Detect which cell encompasses the target text, then output its [X, Y] center coordinate. 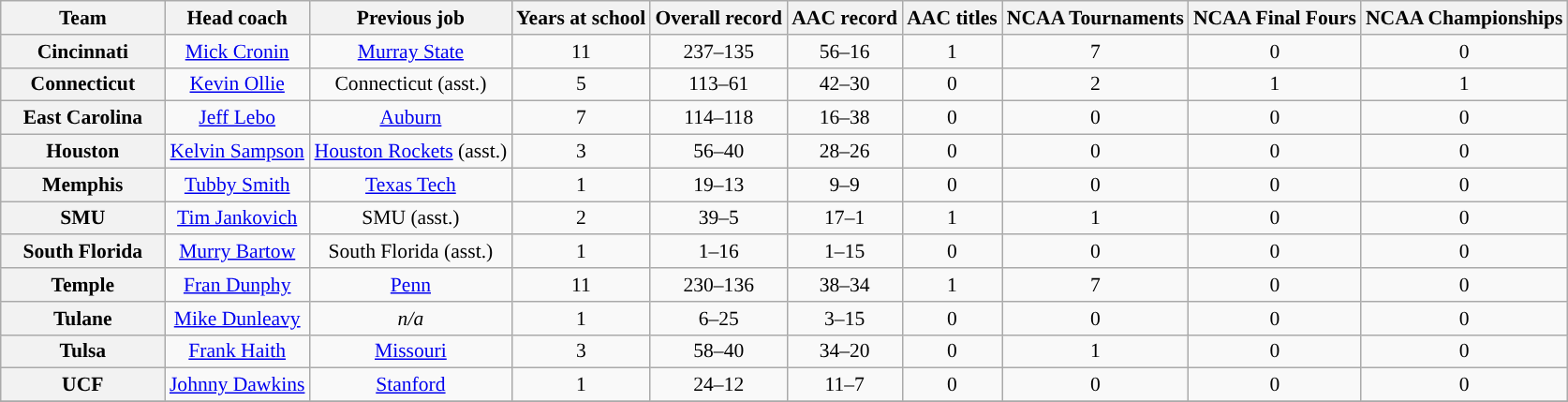
Fran Dunphy [238, 285]
NCAA Championships [1465, 18]
NCAA Tournaments [1096, 18]
Years at school [581, 18]
34–20 [845, 351]
38–34 [845, 285]
1–15 [845, 252]
Missouri [411, 351]
28–26 [845, 152]
Previous job [411, 18]
1–16 [718, 252]
East Carolina [82, 118]
17–1 [845, 218]
Auburn [411, 118]
Johnny Dawkins [238, 385]
24–12 [718, 385]
Murray State [411, 52]
Temple [82, 285]
16–38 [845, 118]
9–9 [845, 185]
Mike Dunleavy [238, 319]
113–61 [718, 84]
19–13 [718, 185]
South Florida [82, 252]
5 [581, 84]
114–118 [718, 118]
Kevin Ollie [238, 84]
56–40 [718, 152]
Frank Haith [238, 351]
237–135 [718, 52]
Tulsa [82, 351]
Texas Tech [411, 185]
Kelvin Sampson [238, 152]
11–7 [845, 385]
Overall record [718, 18]
Head coach [238, 18]
Houston [82, 152]
Stanford [411, 385]
AAC record [845, 18]
n/a [411, 319]
Tim Jankovich [238, 218]
Mick Cronin [238, 52]
Cincinnati [82, 52]
South Florida (asst.) [411, 252]
3–15 [845, 319]
NCAA Final Fours [1275, 18]
230–136 [718, 285]
Tulane [82, 319]
Jeff Lebo [238, 118]
Penn [411, 285]
56–16 [845, 52]
UCF [82, 385]
Houston Rockets (asst.) [411, 152]
42–30 [845, 84]
AAC titles [952, 18]
Connecticut [82, 84]
Tubby Smith [238, 185]
SMU [82, 218]
SMU (asst.) [411, 218]
Team [82, 18]
Memphis [82, 185]
Murry Bartow [238, 252]
Connecticut (asst.) [411, 84]
58–40 [718, 351]
39–5 [718, 218]
6–25 [718, 319]
